Return the (x, y) coordinate for the center point of the cell that contains the specified text.  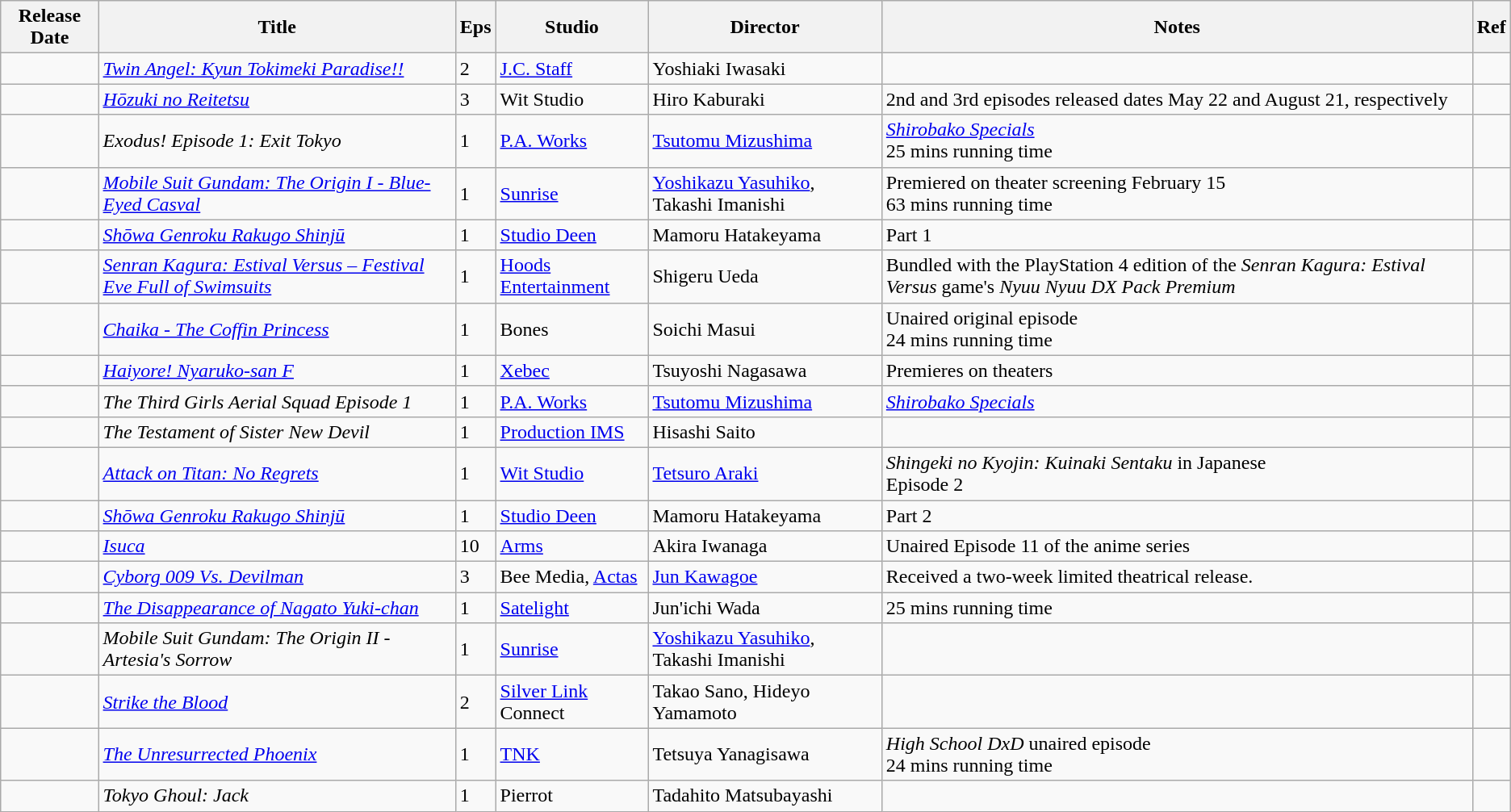
Tetsuro Araki (765, 473)
Bee Media, Actas (571, 577)
Yoshiaki Iwasaki (765, 69)
Xebec (571, 370)
Director (765, 27)
Title (277, 27)
Part 2 (1177, 516)
Shirobako Specials (1177, 401)
Premiered on theater screening February 1563 mins running time (1177, 194)
Twin Angel: Kyun Tokimeki Paradise!! (277, 69)
The Disappearance of Nagato Yuki-chan (277, 608)
Unaired Episode 11 of the anime series (1177, 546)
Tsuyoshi Nagasawa (765, 370)
Yoshikazu Yasuhiko,Takashi Imanishi (765, 194)
Jun Kawagoe (765, 577)
Jun'ichi Wada (765, 608)
The Third Girls Aerial Squad Episode 1 (277, 401)
Soichi Masui (765, 329)
Senran Kagura: Estival Versus – Festival Eve Full of Swimsuits (277, 276)
TNK (571, 754)
Eps (475, 27)
Premieres on theaters (1177, 370)
Akira Iwanaga (765, 546)
Shirobako Specials25 mins running time (1177, 140)
Pierrot (571, 796)
Haiyore! Nyaruko-san F (277, 370)
J.C. Staff (571, 69)
Production IMS (571, 432)
Attack on Titan: No Regrets (277, 473)
Shigeru Ueda (765, 276)
Strike the Blood (277, 702)
Unaired original episode24 mins running time (1177, 329)
Mobile Suit Gundam: The Origin I - Blue-Eyed Casval (277, 194)
Arms (571, 546)
Bones (571, 329)
Tokyo Ghoul: Jack (277, 796)
Hoods Entertainment (571, 276)
Yoshikazu Yasuhiko, Takashi Imanishi (765, 649)
Shingeki no Kyojin: Kuinaki Sentaku in JapaneseEpisode 2 (1177, 473)
Chaika - The Coffin Princess (277, 329)
Satelight (571, 608)
Silver LinkConnect (571, 702)
Takao Sano, Hideyo Yamamoto (765, 702)
Ref (1492, 27)
Mobile Suit Gundam: The Origin II - Artesia's Sorrow (277, 649)
Hiro Kaburaki (765, 99)
Notes (1177, 27)
10 (475, 546)
Hōzuki no Reitetsu (277, 99)
25 mins running time (1177, 608)
The Testament of Sister New Devil (277, 432)
Bundled with the PlayStation 4 edition of the Senran Kagura: Estival Versus game's Nyuu Nyuu DX Pack Premium (1177, 276)
Hisashi Saito (765, 432)
Received a two-week limited theatrical release. (1177, 577)
Studio (571, 27)
Isuca (277, 546)
Tadahito Matsubayashi (765, 796)
The Unresurrected Phoenix (277, 754)
High School DxD unaired episode24 mins running time (1177, 754)
Tetsuya Yanagisawa (765, 754)
Cyborg 009 Vs. Devilman (277, 577)
Part 1 (1177, 235)
Exodus! Episode 1: Exit Tokyo (277, 140)
2nd and 3rd episodes released dates May 22 and August 21, respectively (1177, 99)
Release Date (50, 27)
